Output the (x, y) coordinate of the center of the cell containing the given text.  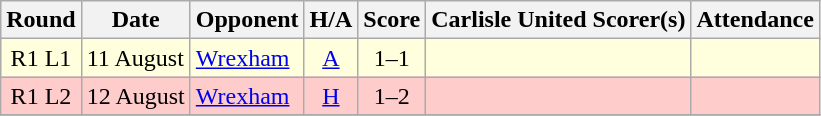
A (331, 58)
11 August (136, 58)
Score (392, 20)
Carlisle United Scorer(s) (558, 20)
12 August (136, 96)
H (331, 96)
Attendance (755, 20)
H/A (331, 20)
Opponent (247, 20)
1–1 (392, 58)
Date (136, 20)
Round (41, 20)
R1 L1 (41, 58)
R1 L2 (41, 96)
1–2 (392, 96)
